For the text-containing cell, return its midpoint in (X, Y) coordinate format. 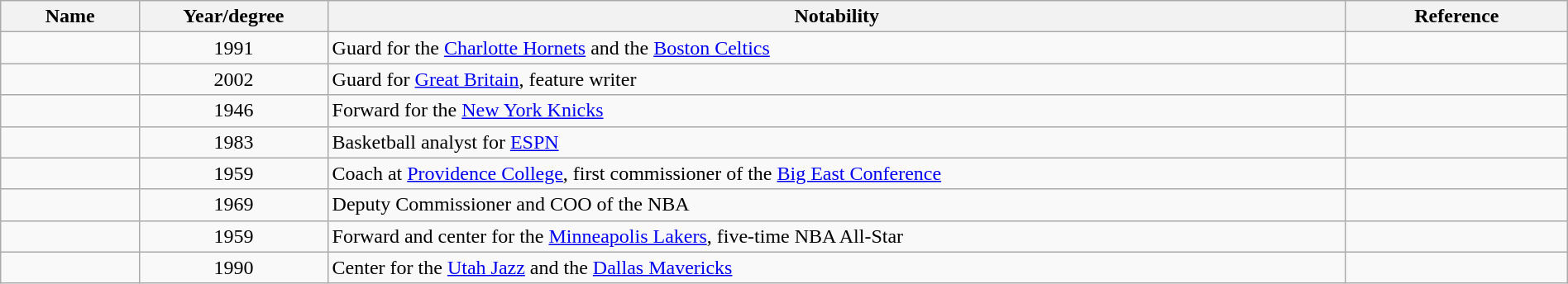
Notability (837, 17)
1946 (233, 111)
Forward and center for the Minneapolis Lakers, five-time NBA All-Star (837, 236)
Reference (1456, 17)
Deputy Commissioner and COO of the NBA (837, 205)
Guard for the Charlotte Hornets and the Boston Celtics (837, 48)
Year/degree (233, 17)
Forward for the New York Knicks (837, 111)
Coach at Providence College, first commissioner of the Big East Conference (837, 173)
Name (70, 17)
1990 (233, 267)
Basketball analyst for ESPN (837, 142)
1969 (233, 205)
Guard for Great Britain, feature writer (837, 79)
2002 (233, 79)
Center for the Utah Jazz and the Dallas Mavericks (837, 267)
1991 (233, 48)
1983 (233, 142)
